Search for the cell housing the specified text and yield its [x, y] center coordinate. 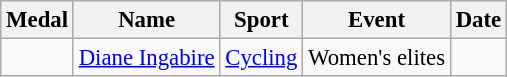
Cycling [262, 58]
Date [478, 20]
Sport [262, 20]
Women's elites [377, 58]
Name [146, 20]
Diane Ingabire [146, 58]
Medal [38, 20]
Event [377, 20]
